Extract the (x, y) coordinate from the center of the cell holding the provided text.  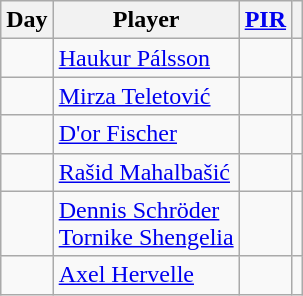
Rašid Mahalbašić (146, 172)
Mirza Teletović (146, 96)
PIR (265, 20)
Player (146, 20)
Day (27, 20)
Dennis Schröder Tornike Shengelia (146, 224)
D'or Fischer (146, 134)
Haukur Pálsson (146, 58)
Axel Hervelle (146, 275)
